Return the (x, y) coordinate for the center point of the cell that contains the specified text.  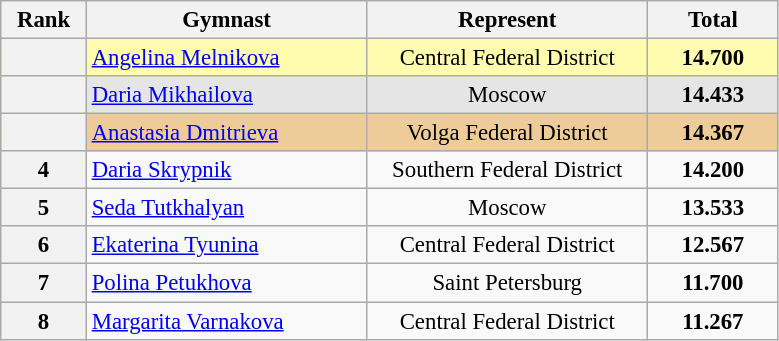
Polina Petukhova (226, 283)
Seda Tutkhalyan (226, 208)
6 (44, 245)
Represent (508, 20)
7 (44, 283)
5 (44, 208)
14.367 (714, 133)
14.200 (714, 170)
13.533 (714, 208)
Anastasia Dmitrieva (226, 133)
11.700 (714, 283)
8 (44, 321)
Volga Federal District (508, 133)
Daria Mikhailova (226, 95)
Margarita Varnakova (226, 321)
4 (44, 170)
Daria Skrypnik (226, 170)
Gymnast (226, 20)
Ekaterina Tyunina (226, 245)
Total (714, 20)
14.433 (714, 95)
Southern Federal District (508, 170)
Rank (44, 20)
14.700 (714, 58)
12.567 (714, 245)
Angelina Melnikova (226, 58)
Saint Petersburg (508, 283)
11.267 (714, 321)
